Extract the (X, Y) coordinate from the center of the cell holding the provided text.  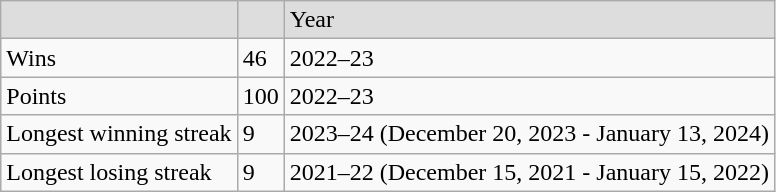
Wins (119, 58)
Longest winning streak (119, 134)
2023–24 (December 20, 2023 - January 13, 2024) (529, 134)
46 (260, 58)
Longest losing streak (119, 172)
2021–22 (December 15, 2021 - January 15, 2022) (529, 172)
Points (119, 96)
Year (529, 20)
100 (260, 96)
